Capture the cell that displays the provided text and extract its [x, y] central coordinate. 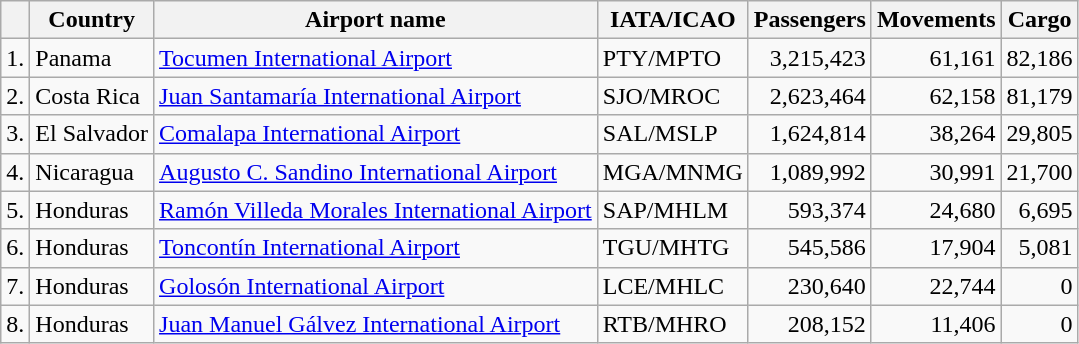
208,152 [810, 324]
Nicaragua [92, 172]
61,161 [936, 58]
545,586 [810, 248]
38,264 [936, 134]
81,179 [1040, 96]
El Salvador [92, 134]
6. [16, 248]
230,640 [810, 286]
7. [16, 286]
SJO/MROC [672, 96]
Golosón International Airport [376, 286]
593,374 [810, 210]
30,991 [936, 172]
2,623,464 [810, 96]
11,406 [936, 324]
62,158 [936, 96]
5. [16, 210]
Juan Santamaría International Airport [376, 96]
6,695 [1040, 210]
Toncontín International Airport [376, 248]
Comalapa International Airport [376, 134]
MGA/MNMG [672, 172]
3,215,423 [810, 58]
8. [16, 324]
Airport name [376, 20]
Panama [92, 58]
21,700 [1040, 172]
3. [16, 134]
TGU/MHTG [672, 248]
1,624,814 [810, 134]
PTY/MPTO [672, 58]
4. [16, 172]
IATA/ICAO [672, 20]
1,089,992 [810, 172]
24,680 [936, 210]
Costa Rica [92, 96]
Juan Manuel Gálvez International Airport [376, 324]
Movements [936, 20]
22,744 [936, 286]
Cargo [1040, 20]
Country [92, 20]
Augusto C. Sandino International Airport [376, 172]
Passengers [810, 20]
2. [16, 96]
RTB/MHRO [672, 324]
17,904 [936, 248]
5,081 [1040, 248]
1. [16, 58]
LCE/MHLC [672, 286]
SAL/MSLP [672, 134]
Tocumen International Airport [376, 58]
82,186 [1040, 58]
29,805 [1040, 134]
SAP/MHLM [672, 210]
Ramón Villeda Morales International Airport [376, 210]
